For the text-containing cell, return its midpoint in [X, Y] coordinate format. 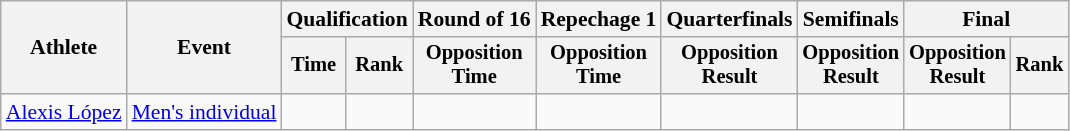
Men's individual [204, 112]
Semifinals [852, 19]
Alexis López [64, 112]
Final [986, 19]
Athlete [64, 48]
Qualification [346, 19]
Repechage 1 [599, 19]
Event [204, 48]
Round of 16 [474, 19]
Time [313, 66]
Quarterfinals [729, 19]
